For the text-containing cell, return its midpoint in [x, y] coordinate format. 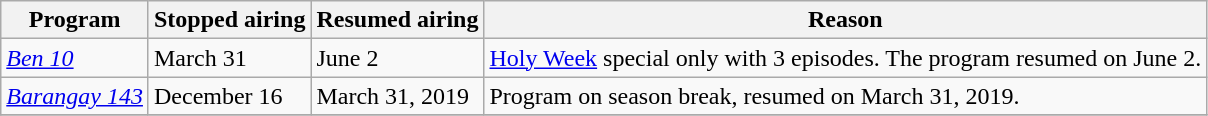
December 16 [229, 96]
Holy Week special only with 3 episodes. The program resumed on June 2. [846, 58]
March 31 [229, 58]
March 31, 2019 [398, 96]
Program [75, 20]
Barangay 143 [75, 96]
June 2 [398, 58]
Resumed airing [398, 20]
Ben 10 [75, 58]
Reason [846, 20]
Stopped airing [229, 20]
Program on season break, resumed on March 31, 2019. [846, 96]
